From the cell containing the given text, extract its center point as [x, y] coordinate. 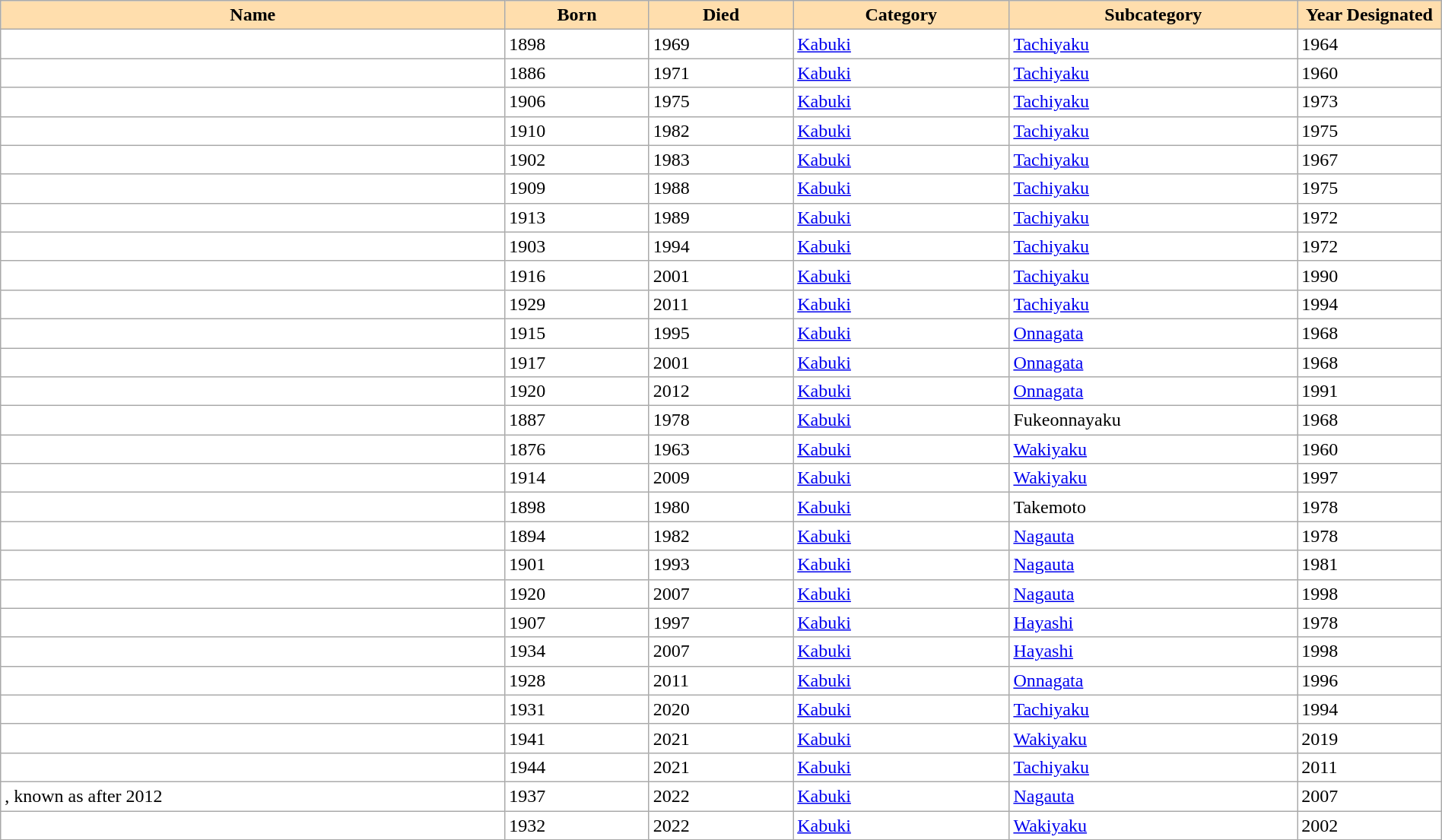
1991 [1369, 391]
1901 [576, 565]
Year Designated [1369, 15]
1907 [576, 623]
1914 [576, 478]
Born [576, 15]
1989 [721, 217]
1995 [721, 333]
2012 [721, 391]
2009 [721, 478]
1915 [576, 333]
1887 [576, 420]
1971 [721, 73]
1917 [576, 363]
1910 [576, 131]
1988 [721, 189]
1932 [576, 825]
1886 [576, 73]
1993 [721, 565]
1983 [721, 160]
2019 [1369, 738]
1909 [576, 189]
1931 [576, 709]
1902 [576, 160]
1934 [576, 651]
1929 [576, 304]
1894 [576, 536]
1963 [721, 449]
1964 [1369, 44]
Name [253, 15]
1937 [576, 796]
1969 [721, 44]
1981 [1369, 565]
Died [721, 15]
Fukeonnayaku [1153, 420]
2020 [721, 709]
1980 [721, 507]
1967 [1369, 160]
2002 [1369, 825]
1913 [576, 217]
1903 [576, 246]
1990 [1369, 275]
Subcategory [1153, 15]
1941 [576, 738]
Category [901, 15]
1906 [576, 102]
1973 [1369, 102]
, known as after 2012 [253, 796]
1944 [576, 767]
Takemoto [1153, 507]
1996 [1369, 680]
1876 [576, 449]
1928 [576, 680]
1916 [576, 275]
